Return the (x, y) coordinate for the center point of the cell that contains the specified text.  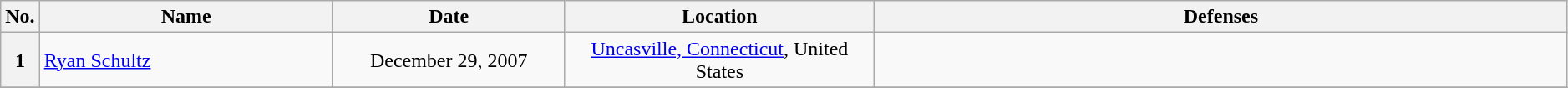
No. (20, 17)
Uncasville, Connecticut, United States (719, 60)
1 (20, 60)
Date (449, 17)
Defenses (1221, 17)
Ryan Schultz (185, 60)
Name (185, 17)
December 29, 2007 (449, 60)
Location (719, 17)
